Find where the given text appears and provide that cell's center as (X, Y) coordinate. 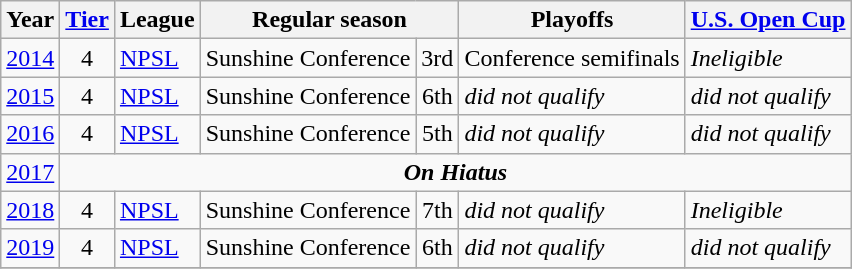
2018 (30, 210)
Regular season (330, 20)
2016 (30, 134)
U.S. Open Cup (768, 20)
3rd (438, 58)
On Hiatus (456, 172)
2015 (30, 96)
Conference semifinals (572, 58)
Playoffs (572, 20)
2017 (30, 172)
2014 (30, 58)
7th (438, 210)
Year (30, 20)
5th (438, 134)
League (157, 20)
2019 (30, 248)
Tier (88, 20)
